Find where the given text appears and provide that cell's center as [x, y] coordinate. 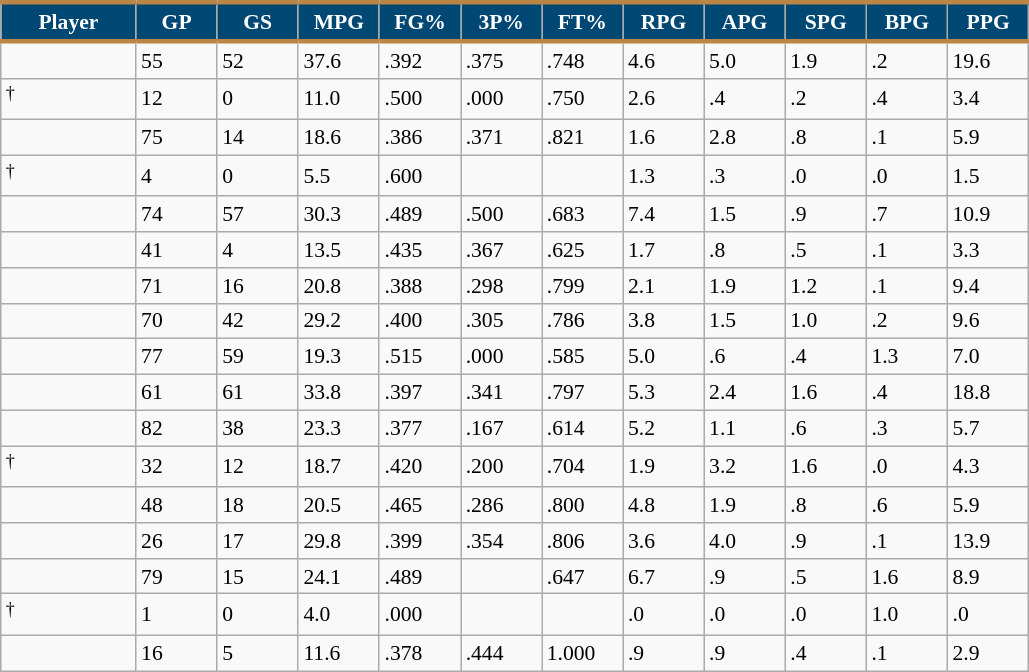
APG [744, 22]
.465 [420, 505]
.585 [582, 357]
11.0 [338, 98]
.647 [582, 577]
3.8 [664, 322]
82 [176, 428]
1.7 [664, 250]
42 [258, 322]
79 [176, 577]
1.2 [826, 286]
.392 [420, 60]
48 [176, 505]
18.8 [988, 393]
30.3 [338, 215]
3.4 [988, 98]
7.0 [988, 357]
9.6 [988, 322]
.7 [906, 215]
.614 [582, 428]
.625 [582, 250]
19.3 [338, 357]
5.7 [988, 428]
.600 [420, 176]
3.3 [988, 250]
4.6 [664, 60]
9.4 [988, 286]
71 [176, 286]
PPG [988, 22]
10.9 [988, 215]
20.5 [338, 505]
.704 [582, 466]
32 [176, 466]
75 [176, 138]
.397 [420, 393]
.167 [502, 428]
5.5 [338, 176]
2.8 [744, 138]
11.6 [338, 654]
5.3 [664, 393]
.377 [420, 428]
23.3 [338, 428]
.806 [582, 541]
.354 [502, 541]
7.4 [664, 215]
1.000 [582, 654]
.378 [420, 654]
26 [176, 541]
33.8 [338, 393]
.750 [582, 98]
29.8 [338, 541]
.341 [502, 393]
4.3 [988, 466]
.399 [420, 541]
.371 [502, 138]
20.8 [338, 286]
6.7 [664, 577]
GP [176, 22]
74 [176, 215]
3.6 [664, 541]
2.6 [664, 98]
RPG [664, 22]
.367 [502, 250]
5.2 [664, 428]
13.5 [338, 250]
2.4 [744, 393]
FT% [582, 22]
.375 [502, 60]
18.7 [338, 466]
.305 [502, 322]
38 [258, 428]
18 [258, 505]
.821 [582, 138]
5 [258, 654]
.800 [582, 505]
70 [176, 322]
.388 [420, 286]
.515 [420, 357]
.400 [420, 322]
.797 [582, 393]
41 [176, 250]
77 [176, 357]
BPG [906, 22]
FG% [420, 22]
.435 [420, 250]
19.6 [988, 60]
SPG [826, 22]
.200 [502, 466]
4.8 [664, 505]
3P% [502, 22]
.748 [582, 60]
.286 [502, 505]
.298 [502, 286]
24.1 [338, 577]
Player [68, 22]
37.6 [338, 60]
MPG [338, 22]
1.1 [744, 428]
18.6 [338, 138]
.683 [582, 215]
17 [258, 541]
2.1 [664, 286]
29.2 [338, 322]
59 [258, 357]
14 [258, 138]
.444 [502, 654]
.786 [582, 322]
.799 [582, 286]
55 [176, 60]
57 [258, 215]
GS [258, 22]
3.2 [744, 466]
.386 [420, 138]
13.9 [988, 541]
15 [258, 577]
52 [258, 60]
1 [176, 614]
8.9 [988, 577]
.420 [420, 466]
2.9 [988, 654]
